Pinpoint the cell where the given text exists, returning its (X, Y) midpoint coordinate. 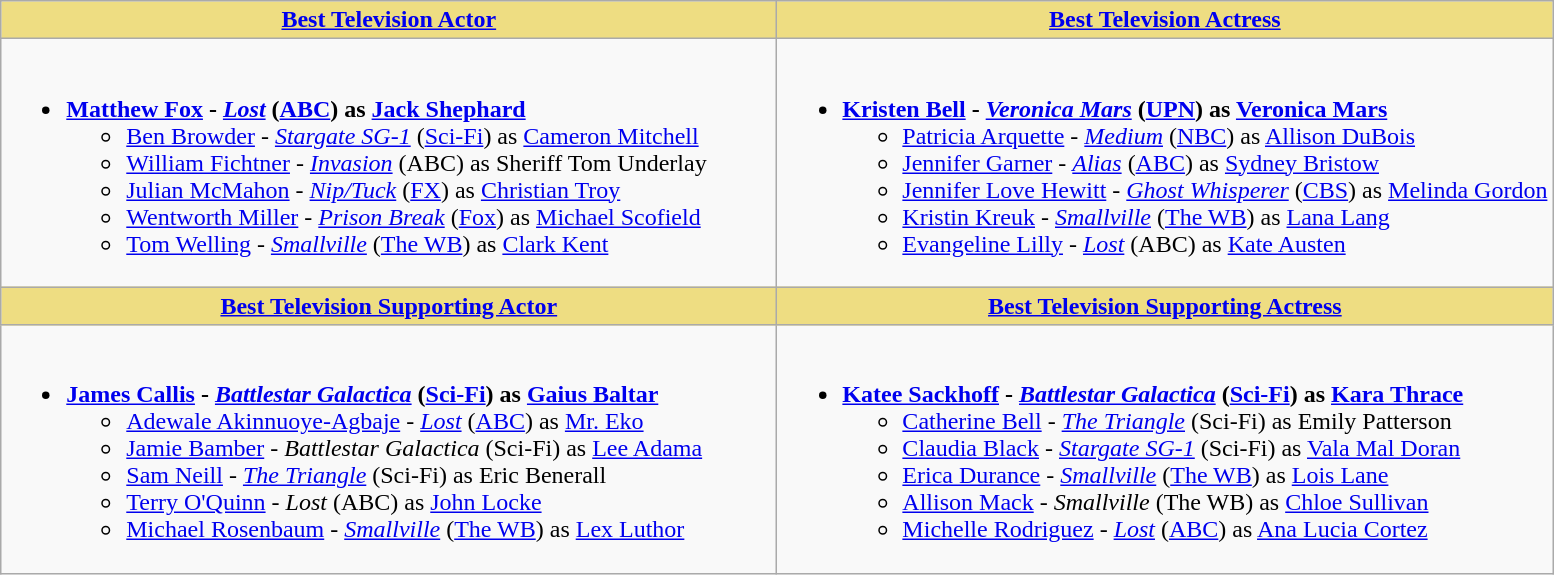
Best Television Supporting Actress (1165, 306)
Best Television Actress (1165, 20)
Best Television Supporting Actor (389, 306)
Best Television Actor (389, 20)
